Provide the (x, y) coordinate of the cell's center where the given text is located.  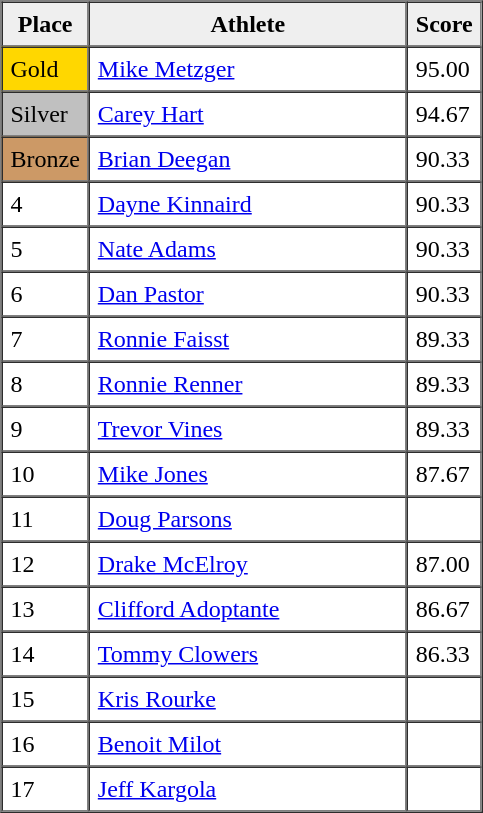
94.67 (444, 114)
8 (46, 384)
15 (46, 698)
Bronze (46, 158)
Athlete (248, 24)
Nate Adams (248, 248)
87.00 (444, 564)
17 (46, 788)
Ronnie Faisst (248, 338)
Ronnie Renner (248, 384)
12 (46, 564)
95.00 (444, 68)
4 (46, 204)
Silver (46, 114)
14 (46, 654)
Trevor Vines (248, 428)
5 (46, 248)
Dan Pastor (248, 294)
Brian Deegan (248, 158)
Mike Metzger (248, 68)
Benoit Milot (248, 744)
Dayne Kinnaird (248, 204)
16 (46, 744)
11 (46, 518)
Score (444, 24)
7 (46, 338)
86.33 (444, 654)
87.67 (444, 474)
Place (46, 24)
86.67 (444, 608)
9 (46, 428)
Mike Jones (248, 474)
Drake McElroy (248, 564)
Doug Parsons (248, 518)
Tommy Clowers (248, 654)
Kris Rourke (248, 698)
Gold (46, 68)
13 (46, 608)
Carey Hart (248, 114)
6 (46, 294)
10 (46, 474)
Jeff Kargola (248, 788)
Clifford Adoptante (248, 608)
